Locate the cell with the specified text and output its [x, y] center coordinate. 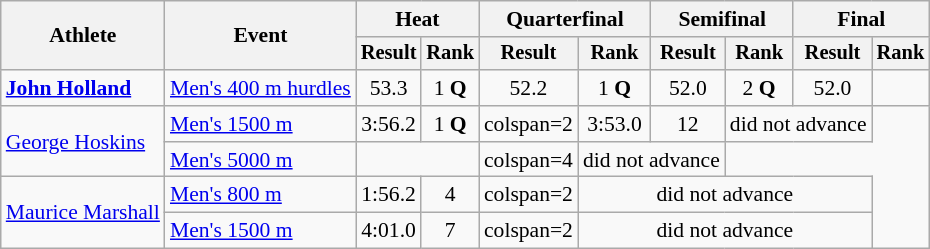
Athlete [83, 36]
Quarterfinal [565, 19]
53.3 [389, 88]
John Holland [83, 88]
2 Q [760, 88]
Heat [418, 19]
7 [450, 231]
George Hoskins [83, 142]
colspan=4 [528, 160]
3:56.2 [389, 124]
52.2 [528, 88]
Event [260, 36]
Men's 800 m [260, 195]
4:01.0 [389, 231]
Maurice Marshall [83, 212]
12 [688, 124]
1:56.2 [389, 195]
Final [861, 19]
Men's 5000 m [260, 160]
Men's 400 m hurdles [260, 88]
3:53.0 [614, 124]
Semifinal [722, 19]
4 [450, 195]
